Provide the [x, y] coordinate of the cell's center where the given text is located.  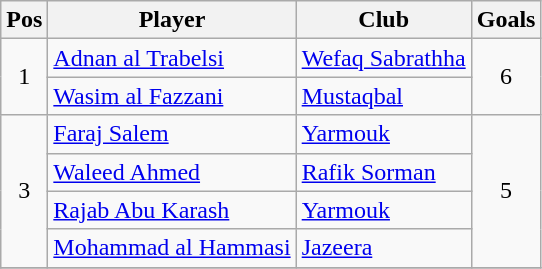
Jazeera [384, 248]
Rafik Sorman [384, 172]
Wefaq Sabrathha [384, 58]
Player [172, 20]
Wasim al Fazzani [172, 96]
Waleed Ahmed [172, 172]
Faraj Salem [172, 134]
Club [384, 20]
3 [24, 191]
Goals [506, 20]
6 [506, 77]
1 [24, 77]
Adnan al Trabelsi [172, 58]
Mustaqbal [384, 96]
Pos [24, 20]
Mohammad al Hammasi [172, 248]
5 [506, 191]
Rajab Abu Karash [172, 210]
